Capture the cell that displays the provided text and extract its [x, y] central coordinate. 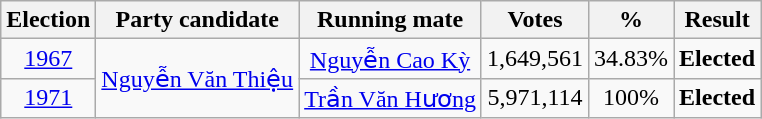
Votes [534, 20]
1,649,561 [534, 59]
Party candidate [198, 20]
Nguyễn Văn Thiệu [198, 78]
100% [630, 98]
1971 [48, 98]
Result [718, 20]
Running mate [390, 20]
34.83% [630, 59]
% [630, 20]
Election [48, 20]
Trần Văn Hương [390, 98]
Nguyễn Cao Kỳ [390, 59]
1967 [48, 59]
5,971,114 [534, 98]
